Search for the cell housing the specified text and yield its (X, Y) center coordinate. 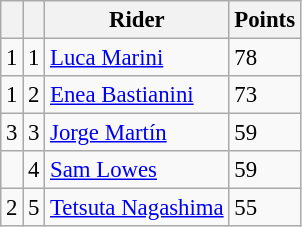
Tetsuta Nagashima (137, 208)
Rider (137, 20)
78 (264, 58)
4 (34, 170)
Enea Bastianini (137, 95)
Luca Marini (137, 58)
55 (264, 208)
Jorge Martín (137, 133)
Points (264, 20)
73 (264, 95)
Sam Lowes (137, 170)
5 (34, 208)
